Pinpoint the cell where the given text exists, returning its (X, Y) midpoint coordinate. 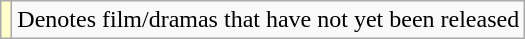
Denotes film/dramas that have not yet been released (268, 20)
